Detect which cell encompasses the target text, then output its [x, y] center coordinate. 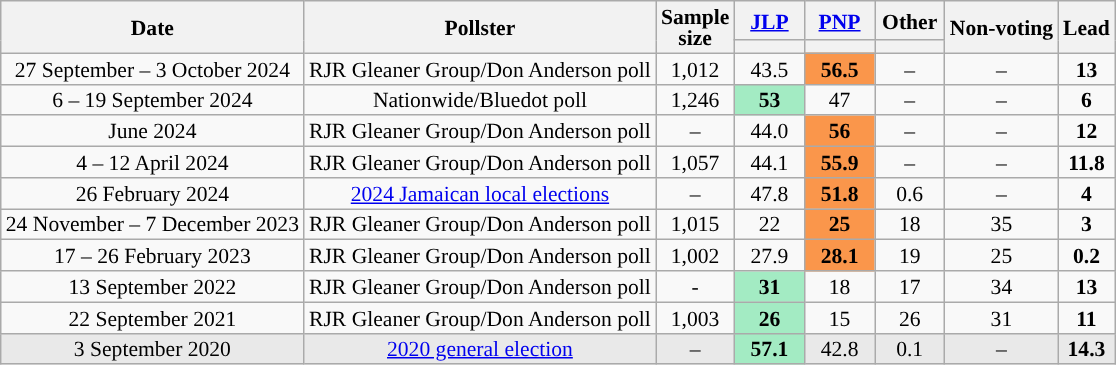
2020 general election [480, 348]
22 September 2021 [152, 318]
35 [1002, 224]
57.1 [769, 348]
24 November – 7 December 2023 [152, 224]
Other [910, 20]
June 2024 [152, 132]
11.8 [1086, 162]
JLP [769, 20]
0.1 [910, 348]
26 February 2024 [152, 194]
44.1 [769, 162]
27 September – 3 October 2024 [152, 68]
1,012 [695, 68]
Samplesize [695, 27]
43.5 [769, 68]
1,246 [695, 100]
55.9 [839, 162]
11 [1086, 318]
27.9 [769, 256]
51.8 [839, 194]
42.8 [839, 348]
1,015 [695, 224]
Date [152, 27]
4 – 12 April 2024 [152, 162]
Pollster [480, 27]
34 [1002, 286]
2024 Jamaican local elections [480, 194]
28.1 [839, 256]
6 – 19 September 2024 [152, 100]
4 [1086, 194]
17 [910, 286]
22 [769, 224]
19 [910, 256]
56 [839, 132]
14.3 [1086, 348]
6 [1086, 100]
0.6 [910, 194]
- [695, 286]
53 [769, 100]
56.5 [839, 68]
47.8 [769, 194]
15 [839, 318]
PNP [839, 20]
Non-voting [1002, 27]
3 [1086, 224]
1,002 [695, 256]
Nationwide/Bluedot poll [480, 100]
17 – 26 February 2023 [152, 256]
1,057 [695, 162]
44.0 [769, 132]
1,003 [695, 318]
13 September 2022 [152, 286]
Lead [1086, 27]
12 [1086, 132]
3 September 2020 [152, 348]
0.2 [1086, 256]
47 [839, 100]
